Detect which cell encompasses the target text, then output its (X, Y) center coordinate. 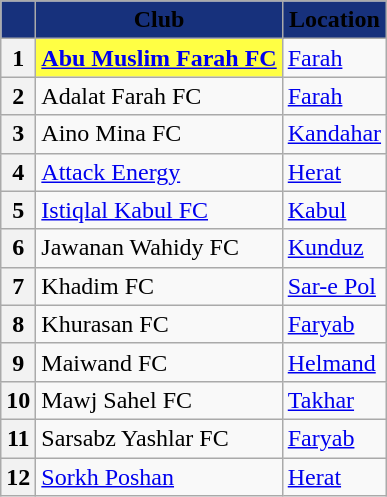
Sar-e Pol (334, 286)
Kunduz (334, 248)
6 (18, 248)
Aino Mina FC (159, 134)
Kandahar (334, 134)
9 (18, 362)
1 (18, 58)
2 (18, 96)
Jawanan Wahidy FC (159, 248)
Istiqlal Kabul FC (159, 210)
3 (18, 134)
Adalat Farah FC (159, 96)
Sorkh Poshan (159, 477)
5 (18, 210)
Mawj Sahel FC (159, 400)
7 (18, 286)
Attack Energy (159, 172)
Club (159, 20)
Helmand (334, 362)
Kabul (334, 210)
Khadim FC (159, 286)
4 (18, 172)
Maiwand FC (159, 362)
Abu Muslim Farah FC (159, 58)
8 (18, 324)
Sarsabz Yashlar FC (159, 438)
11 (18, 438)
Khurasan FC (159, 324)
12 (18, 477)
10 (18, 400)
Location (334, 20)
Takhar (334, 400)
